Extract the (X, Y) coordinate from the center of the cell holding the provided text.  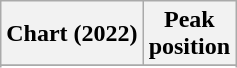
Peakposition (189, 34)
Chart (2022) (72, 34)
